Locate the cell with the specified text and output its [x, y] center coordinate. 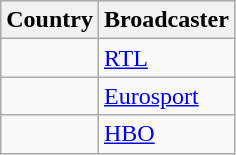
HBO [166, 134]
Eurosport [166, 96]
Country [50, 20]
RTL [166, 58]
Broadcaster [166, 20]
